Find where the given text appears and provide that cell's center as [x, y] coordinate. 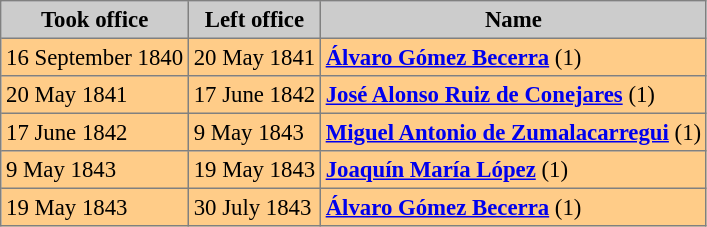
16 September 1840 [95, 57]
Joaquín María López (1) [513, 170]
Miguel Antonio de Zumalacarregui (1) [513, 132]
José Alonso Ruiz de Conejares (1) [513, 95]
30 July 1843 [254, 207]
Name [513, 20]
Left office [254, 20]
Took office [95, 20]
